Scan for the cell matching the given text and deliver its (x, y) coordinate at center. 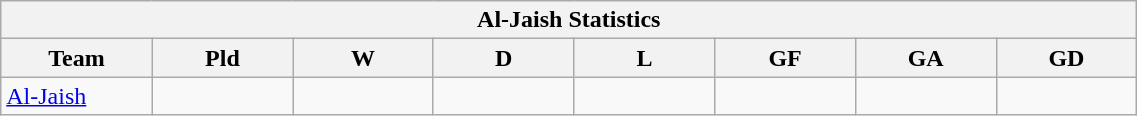
Al-Jaish Statistics (569, 20)
W (364, 58)
GF (786, 58)
L (644, 58)
GA (926, 58)
Pld (222, 58)
Team (76, 58)
GD (1066, 58)
D (504, 58)
Al-Jaish (76, 96)
